Identify which cell holds the provided text, then report its [x, y] central coordinate. 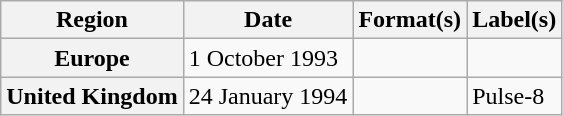
Europe [92, 58]
United Kingdom [92, 96]
1 October 1993 [268, 58]
Date [268, 20]
Label(s) [514, 20]
Region [92, 20]
Pulse-8 [514, 96]
24 January 1994 [268, 96]
Format(s) [410, 20]
